Locate the cell with the specified text and output its (x, y) center coordinate. 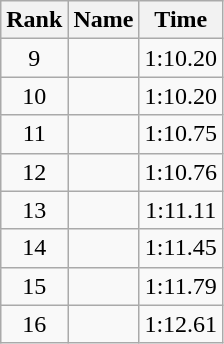
10 (34, 96)
Rank (34, 20)
1:12.61 (181, 324)
16 (34, 324)
11 (34, 134)
1:11.11 (181, 210)
1:11.45 (181, 248)
1:11.79 (181, 286)
1:10.75 (181, 134)
14 (34, 248)
Time (181, 20)
9 (34, 58)
1:10.76 (181, 172)
12 (34, 172)
15 (34, 286)
13 (34, 210)
Name (104, 20)
